For the text-containing cell, return its midpoint in [X, Y] coordinate format. 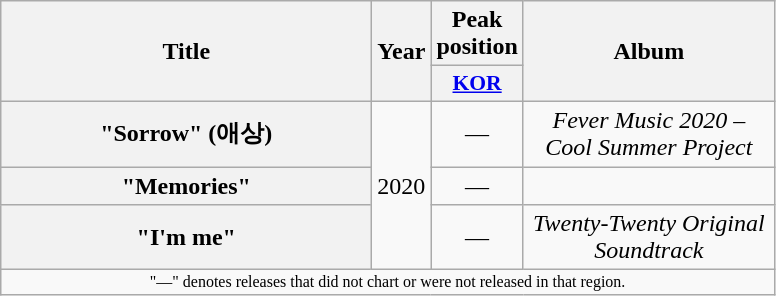
"Sorrow" (애상) [186, 134]
Twenty-Twenty Original Soundtrack [648, 238]
"I'm me" [186, 238]
2020 [402, 185]
Title [186, 52]
KOR [477, 84]
Year [402, 52]
"—" denotes releases that did not chart or were not released in that region. [388, 282]
Album [648, 52]
Peak position [477, 34]
"Memories" [186, 185]
Fever Music 2020 – Cool Summer Project [648, 134]
